Find where the given text appears and provide that cell's center as [X, Y] coordinate. 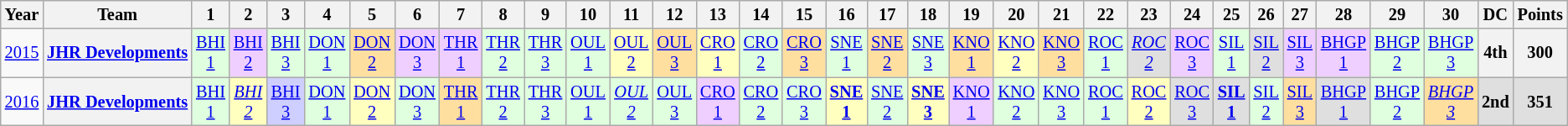
2nd [1496, 102]
2015 [22, 53]
4 [327, 14]
4th [1496, 53]
11 [632, 14]
24 [1192, 14]
6 [417, 14]
1 [211, 14]
15 [804, 14]
Points [1540, 14]
300 [1540, 53]
8 [503, 14]
12 [674, 14]
Year [22, 14]
30 [1451, 14]
5 [372, 14]
17 [887, 14]
2 [248, 14]
10 [588, 14]
16 [846, 14]
23 [1149, 14]
18 [928, 14]
Team [117, 14]
19 [972, 14]
22 [1106, 14]
25 [1231, 14]
26 [1266, 14]
7 [461, 14]
2016 [22, 102]
27 [1300, 14]
29 [1397, 14]
20 [1016, 14]
351 [1540, 102]
13 [718, 14]
14 [761, 14]
DC [1496, 14]
28 [1344, 14]
3 [286, 14]
21 [1061, 14]
9 [545, 14]
